Determine the [x, y] coordinate at the center of the cell enclosing the given text.  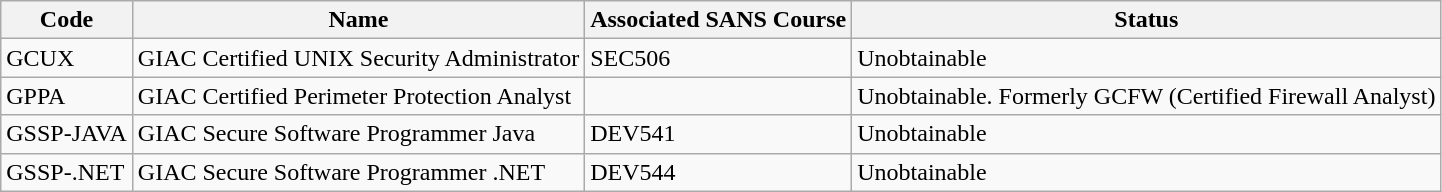
GIAC Secure Software Programmer Java [358, 134]
GIAC Secure Software Programmer .NET [358, 172]
DEV544 [718, 172]
GSSP-JAVA [67, 134]
GIAC Certified Perimeter Protection Analyst [358, 96]
SEC506 [718, 58]
Status [1146, 20]
GSSP-.NET [67, 172]
Code [67, 20]
Name [358, 20]
Unobtainable. Formerly GCFW (Certified Firewall Analyst) [1146, 96]
DEV541 [718, 134]
Associated SANS Course [718, 20]
GIAC Certified UNIX Security Administrator [358, 58]
GPPA [67, 96]
GCUX [67, 58]
